Return the [x, y] coordinate for the center point of the cell that contains the specified text.  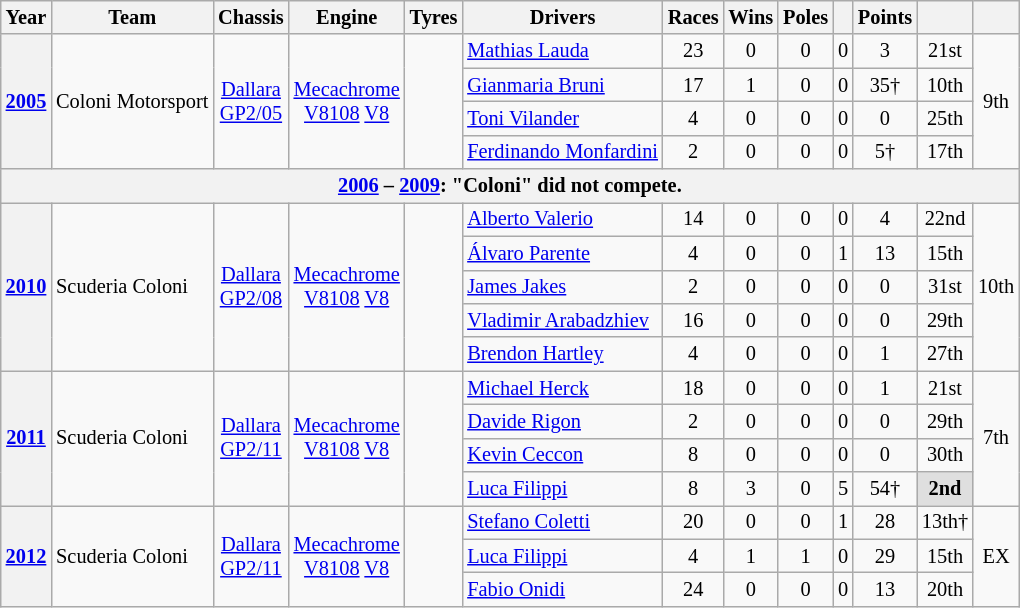
24 [694, 589]
Alberto Valerio [562, 219]
17 [694, 85]
35† [885, 85]
Stefano Coletti [562, 522]
Ferdinando Monfardini [562, 152]
Kevin Ceccon [562, 455]
Álvaro Parente [562, 253]
17th [945, 152]
Points [885, 17]
Coloni Motorsport [132, 102]
2006 – 2009: "Coloni" did not compete. [510, 186]
Wins [750, 17]
7th [996, 438]
Tyres [434, 17]
20th [945, 589]
Mathias Lauda [562, 51]
Fabio Onidi [562, 589]
29 [885, 556]
13th† [945, 522]
Gianmaria Bruni [562, 85]
18 [694, 388]
Engine [347, 17]
28 [885, 522]
James Jakes [562, 287]
2012 [26, 556]
Races [694, 17]
EX [996, 556]
DallaraGP2/08 [250, 286]
31st [945, 287]
Brendon Hartley [562, 354]
Toni Vilander [562, 118]
Chassis [250, 17]
16 [694, 320]
25th [945, 118]
DallaraGP2/05 [250, 102]
Michael Herck [562, 388]
Poles [806, 17]
2011 [26, 438]
5 [843, 489]
23 [694, 51]
2005 [26, 102]
27th [945, 354]
30th [945, 455]
54† [885, 489]
2010 [26, 286]
20 [694, 522]
Drivers [562, 17]
9th [996, 102]
5† [885, 152]
Vladimir Arabadzhiev [562, 320]
2nd [945, 489]
Year [26, 17]
22nd [945, 219]
Team [132, 17]
Davide Rigon [562, 421]
14 [694, 219]
